Capture the cell that displays the provided text and extract its [x, y] central coordinate. 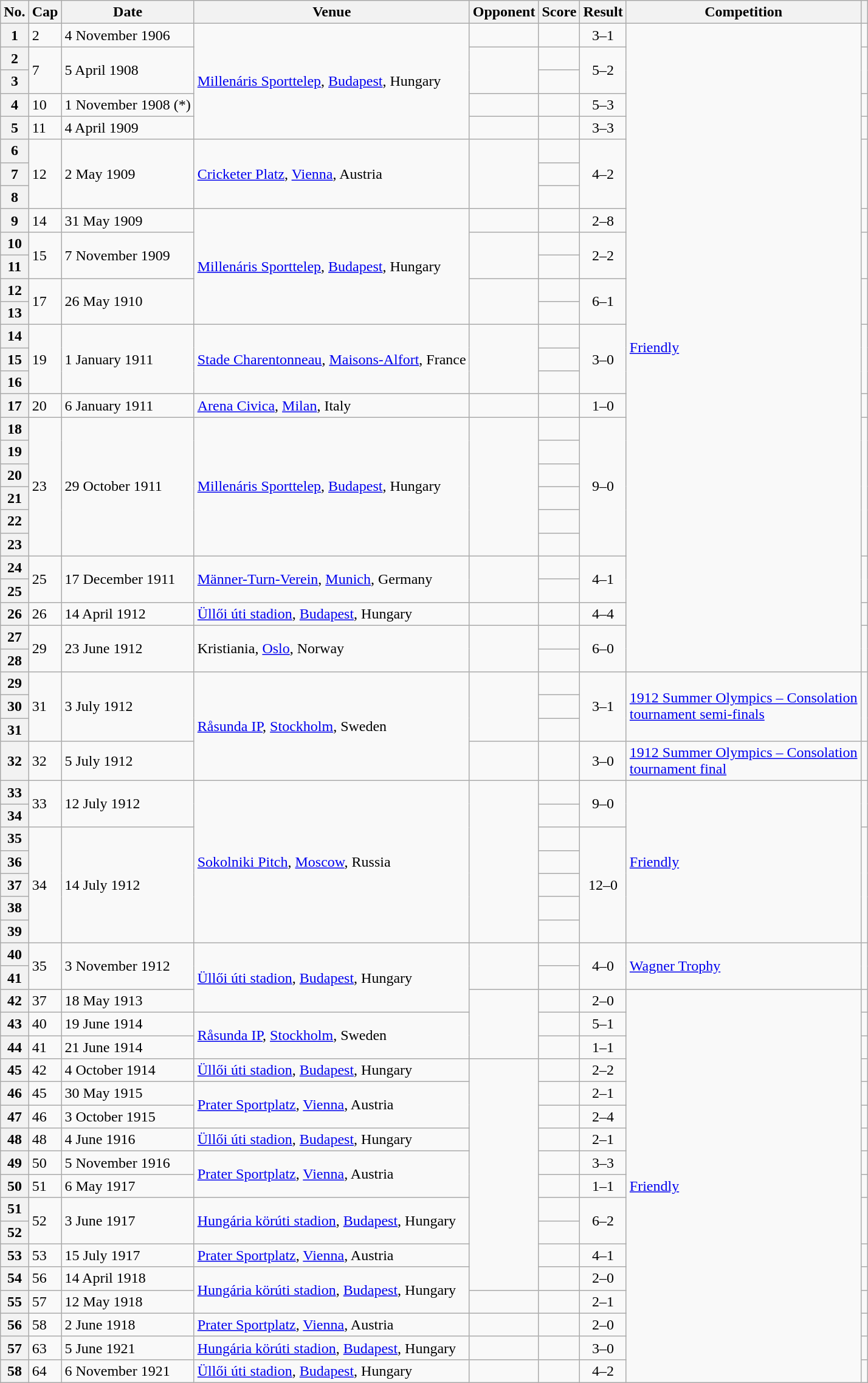
4 April 1909 [128, 128]
14 July 1912 [128, 885]
4 June 1916 [128, 1140]
3 June 1917 [128, 1221]
14 April 1918 [128, 1278]
5 November 1916 [128, 1163]
4 November 1906 [128, 35]
Sokolniki Pitch, Moscow, Russia [332, 862]
12 May 1918 [128, 1302]
4–0 [603, 966]
47 [15, 1117]
Kristiania, Oslo, Norway [332, 648]
Venue [332, 12]
43 [15, 1024]
9 [15, 220]
8 [15, 197]
Arena Civica, Milan, Italy [332, 406]
44 [15, 1047]
Stade Charentonneau, Maisons-Alfort, France [332, 359]
Opponent [504, 12]
6–1 [603, 302]
2–8 [603, 220]
55 [15, 1302]
13 [15, 313]
14 April 1912 [128, 614]
16 [15, 383]
5 June 1921 [128, 1348]
4 [15, 105]
No. [15, 12]
5–1 [603, 1024]
30 May 1915 [128, 1094]
63 [45, 1348]
64 [45, 1371]
17 December 1911 [128, 579]
5–2 [603, 70]
3 [15, 81]
22 [15, 521]
26 May 1910 [128, 302]
38 [15, 908]
Date [128, 12]
4 October 1914 [128, 1070]
1–0 [603, 406]
5 April 1908 [128, 70]
2 May 1909 [128, 174]
1 January 1911 [128, 359]
Result [603, 12]
6 November 1921 [128, 1371]
1912 Summer Olympics – Consolationtournament final [743, 761]
1 November 1908 (*) [128, 105]
3 July 1912 [128, 707]
5–3 [603, 105]
23 June 1912 [128, 648]
7 November 1909 [128, 255]
21 [15, 498]
19 June 1914 [128, 1024]
3 November 1912 [128, 966]
1912 Summer Olympics – Consolationtournament semi-finals [743, 707]
6 January 1911 [128, 406]
27 [15, 637]
15 July 1917 [128, 1255]
5 July 1912 [128, 761]
2–4 [603, 1117]
24 [15, 567]
Cricketer Platz, Vienna, Austria [332, 174]
Männer-Turn-Verein, Munich, Germany [332, 579]
21 June 1914 [128, 1047]
6–2 [603, 1221]
1 [15, 35]
29 October 1911 [128, 487]
12–0 [603, 885]
6 [15, 151]
49 [15, 1163]
4–4 [603, 614]
28 [15, 660]
2 June 1918 [128, 1325]
30 [15, 707]
18 [15, 429]
3 October 1915 [128, 1117]
36 [15, 862]
Competition [743, 12]
31 May 1909 [128, 220]
Cap [45, 12]
54 [15, 1278]
5 [15, 128]
Wagner Trophy [743, 966]
Score [559, 12]
12 July 1912 [128, 804]
6–0 [603, 648]
6 May 1917 [128, 1186]
18 May 1913 [128, 1000]
39 [15, 931]
